Identify which cell holds the provided text, then report its [X, Y] central coordinate. 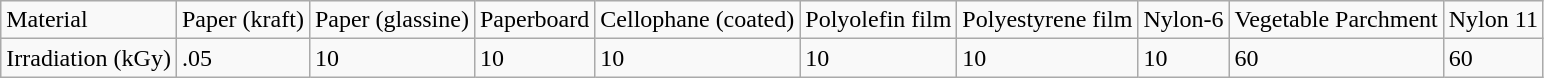
Material [89, 20]
Nylon-6 [1184, 20]
.05 [242, 58]
Polyolefin film [878, 20]
Polyestyrene film [1048, 20]
Irradiation (kGy) [89, 58]
Paper (glassine) [392, 20]
Nylon 11 [1493, 20]
Cellophane (coated) [698, 20]
Paper (kraft) [242, 20]
Vegetable Parchment [1336, 20]
Paperboard [534, 20]
